For the text-containing cell, return its midpoint in (x, y) coordinate format. 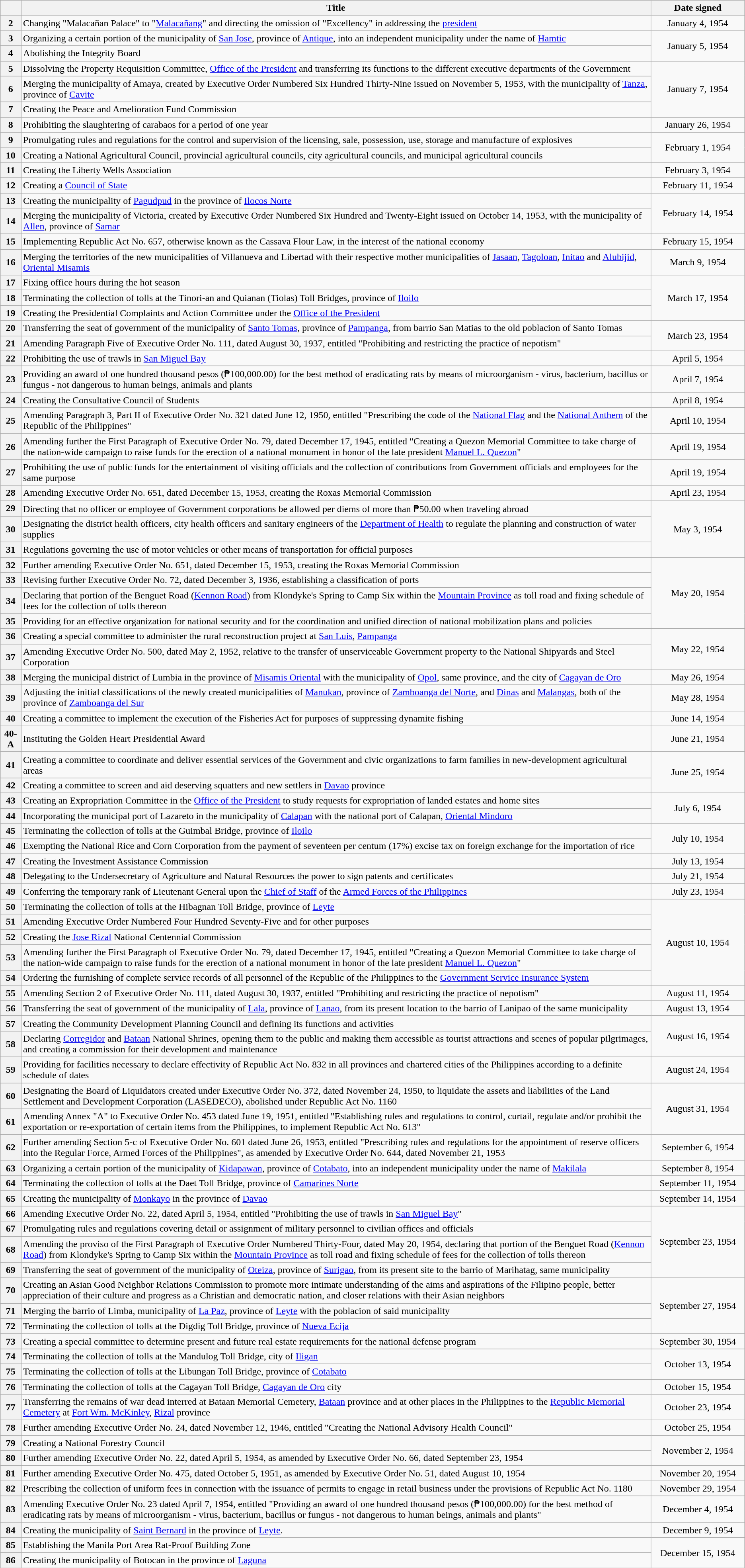
Creating the Presidential Complaints and Action Committee under the Office of the President (336, 313)
August 13, 1954 (698, 1008)
73 (11, 1341)
54 (11, 978)
21 (11, 343)
August 16, 1954 (698, 1036)
September 27, 1954 (698, 1305)
Further amending Executive Order No. 22, dated April 5, 1954, as amended by Executive Order No. 66, dated September 23, 1954 (336, 1458)
October 23, 1954 (698, 1407)
79 (11, 1443)
July 23, 1954 (698, 892)
Creating the municipality of Pagudpud in the province of Ilocos Norte (336, 200)
November 20, 1954 (698, 1473)
Changing "Malacañan Palace" to "Malacañang" and directing the omission of "Excellency" in addressing the president (336, 23)
Creating a National Agricultural Council, provincial agricultural councils, city agricultural councils, and municipal agricultural councils (336, 155)
13 (11, 200)
38 (11, 677)
4 (11, 53)
53 (11, 957)
Organizing a certain portion of the municipality of San Jose, province of Antique, into an independent municipality under the name of Hamtic (336, 38)
October 25, 1954 (698, 1428)
Terminating the collection of tolls at the Hibagnan Toll Bridge, province of Leyte (336, 907)
September 23, 1954 (698, 1241)
40-A (11, 739)
Creating the Community Development Planning Council and defining its functions and activities (336, 1023)
July 13, 1954 (698, 861)
28 (11, 493)
85 (11, 1545)
37 (11, 657)
January 4, 1954 (698, 23)
86 (11, 1560)
April 8, 1954 (698, 400)
October 13, 1954 (698, 1364)
January 5, 1954 (698, 46)
June 25, 1954 (698, 772)
Conferring the temporary rank of Lieutenant General upon the Chief of Staff of the Armed Forces of the Philippines (336, 892)
Terminating the collection of tolls at the Guimbal Bridge, province of Iloilo (336, 831)
June 14, 1954 (698, 718)
75 (11, 1371)
December 15, 1954 (698, 1553)
August 11, 1954 (698, 993)
September 30, 1954 (698, 1341)
20 (11, 328)
Further amending Executive Order No. 651, dated December 15, 1953, creating the Roxas Memorial Commission (336, 565)
Title (336, 8)
Amending Executive Order No. 22, dated April 5, 1954, entitled "Prohibiting the use of trawls in San Miguel Bay" (336, 1214)
June 21, 1954 (698, 739)
February 11, 1954 (698, 185)
Creating a committee to implement the execution of the Fisheries Act for purposes of suppressing dynamite fishing (336, 718)
May 3, 1954 (698, 529)
Promulgating rules and regulations covering detail or assignment of military personnel to civilian offices and officials (336, 1229)
February 1, 1954 (698, 147)
May 22, 1954 (698, 649)
Terminating the collection of tolls at the Cagayan Toll Bridge, Cagayan de Oro city (336, 1387)
12 (11, 185)
32 (11, 565)
65 (11, 1198)
27 (11, 472)
Creating a committee to screen and aid deserving squatters and new settlers in Davao province (336, 785)
Creating a National Forestry Council (336, 1443)
84 (11, 1530)
23 (11, 379)
48 (11, 876)
Abolishing the Integrity Board (336, 53)
24 (11, 400)
Creating a special committee to determine present and future real estate requirements for the national defense program (336, 1341)
45 (11, 831)
15 (11, 242)
November 29, 1954 (698, 1488)
33 (11, 580)
76 (11, 1387)
51 (11, 922)
19 (11, 313)
Merging the barrio of Limba, municipality of La Paz, province of Leyte with the poblacion of said municipality (336, 1311)
80 (11, 1458)
57 (11, 1023)
February 15, 1954 (698, 242)
9 (11, 140)
11 (11, 170)
Delegating to the Undersecretary of Agriculture and Natural Resources the power to sign patents and certificates (336, 876)
Establishing the Manila Port Area Rat-Proof Building Zone (336, 1545)
July 6, 1954 (698, 808)
78 (11, 1428)
68 (11, 1249)
67 (11, 1229)
50 (11, 907)
46 (11, 846)
September 14, 1954 (698, 1198)
November 2, 1954 (698, 1451)
Directing that no officer or employee of Government corporations be allowed per diems of more than ₱50.00 when traveling abroad (336, 508)
August 10, 1954 (698, 942)
July 10, 1954 (698, 839)
Prohibiting the slaughtering of carabaos for a period of one year (336, 125)
Terminating the collection of tolls at the Digdig Toll Bridge, province of Nueva Ecija (336, 1326)
16 (11, 262)
Creating a Council of State (336, 185)
Creating the municipality of Saint Bernard in the province of Leyte. (336, 1530)
Ordering the furnishing of complete service records of all personnel of the Republic of the Philippines to the Government Service Insurance System (336, 978)
January 26, 1954 (698, 125)
December 9, 1954 (698, 1530)
April 10, 1954 (698, 420)
40 (11, 718)
29 (11, 508)
Instituting the Golden Heart Presidential Award (336, 739)
Further amending Executive Order No. 475, dated October 5, 1951, as amended by Executive Order No. 51, dated August 10, 1954 (336, 1473)
May 26, 1954 (698, 677)
May 28, 1954 (698, 698)
25 (11, 420)
41 (11, 764)
Amending Section 2 of Executive Order No. 111, dated August 30, 1937, entitled "Prohibiting and restricting the practice of nepotism" (336, 993)
35 (11, 621)
36 (11, 636)
Creating the municipality of Botocan in the province of Laguna (336, 1560)
52 (11, 937)
April 23, 1954 (698, 493)
March 9, 1954 (698, 262)
October 15, 1954 (698, 1387)
September 11, 1954 (698, 1183)
66 (11, 1214)
61 (11, 1122)
April 5, 1954 (698, 358)
8 (11, 125)
Creating the Consultative Council of Students (336, 400)
42 (11, 785)
10 (11, 155)
60 (11, 1096)
62 (11, 1148)
55 (11, 993)
Terminating the collection of tolls at the Libungan Toll Bridge, province of Cotabato (336, 1371)
81 (11, 1473)
22 (11, 358)
17 (11, 283)
Fixing office hours during the hot season (336, 283)
Creating the Peace and Amelioration Fund Commission (336, 109)
Amending Executive Order No. 651, dated December 15, 1953, creating the Roxas Memorial Commission (336, 493)
August 24, 1954 (698, 1069)
77 (11, 1407)
Prohibiting the use of trawls in San Miguel Bay (336, 358)
74 (11, 1356)
March 23, 1954 (698, 336)
34 (11, 600)
44 (11, 816)
Organizing a certain portion of the municipality of Kidapawan, province of Cotabato, into an independent municipality under the name of Makilala (336, 1168)
5 (11, 68)
59 (11, 1069)
Creating an Expropriation Committee in the Office of the President to study requests for expropriation of landed estates and home sites (336, 800)
70 (11, 1290)
February 3, 1954 (698, 170)
47 (11, 861)
March 17, 1954 (698, 298)
30 (11, 530)
Promulgating rules and regulations for the control and supervision of the licensing, sale, possession, use, storage and manufacture of explosives (336, 140)
Creating a special committee to administer the rural reconstruction project at San Luis, Pampanga (336, 636)
July 21, 1954 (698, 876)
14 (11, 221)
2 (11, 23)
Creating the municipality of Monkayo in the province of Davao (336, 1198)
Terminating the collection of tolls at the Daet Toll Bridge, province of Camarines Norte (336, 1183)
Date signed (698, 8)
Creating the Investment Assistance Commission (336, 861)
82 (11, 1488)
August 31, 1954 (698, 1109)
Creating the Liberty Wells Association (336, 170)
Further amending Executive Order No. 24, dated November 12, 1946, entitled "Creating the National Advisory Health Council" (336, 1428)
39 (11, 698)
February 14, 1954 (698, 213)
58 (11, 1044)
83 (11, 1509)
26 (11, 447)
69 (11, 1270)
49 (11, 892)
6 (11, 89)
September 6, 1954 (698, 1148)
72 (11, 1326)
April 7, 1954 (698, 379)
Implementing Republic Act No. 657, otherwise known as the Cassava Flour Law, in the interest of the national economy (336, 242)
Incorporating the municipal port of Lazareto in the municipality of Calapan with the national port of Calapan, Oriental Mindoro (336, 816)
Amending Executive Order Numbered Four Hundred Seventy-Five and for other purposes (336, 922)
Terminating the collection of tolls at the Mandulog Toll Bridge, city of Iligan (336, 1356)
January 7, 1954 (698, 89)
31 (11, 550)
Revising further Executive Order No. 72, dated December 3, 1936, establishing a classification of ports (336, 580)
December 4, 1954 (698, 1509)
Creating the Jose Rizal National Centennial Commission (336, 937)
18 (11, 298)
56 (11, 1008)
September 8, 1954 (698, 1168)
7 (11, 109)
63 (11, 1168)
May 20, 1954 (698, 593)
64 (11, 1183)
Regulations governing the use of motor vehicles or other means of transportation for official purposes (336, 550)
3 (11, 38)
43 (11, 800)
71 (11, 1311)
Terminating the collection of tolls at the Tinori-an and Quianan (Tiolas) Toll Bridges, province of Iloilo (336, 298)
Amending Paragraph Five of Executive Order No. 111, dated August 30, 1937, entitled "Prohibiting and restricting the practice of nepotism" (336, 343)
